Pinpoint the cell where the given text exists, returning its [X, Y] midpoint coordinate. 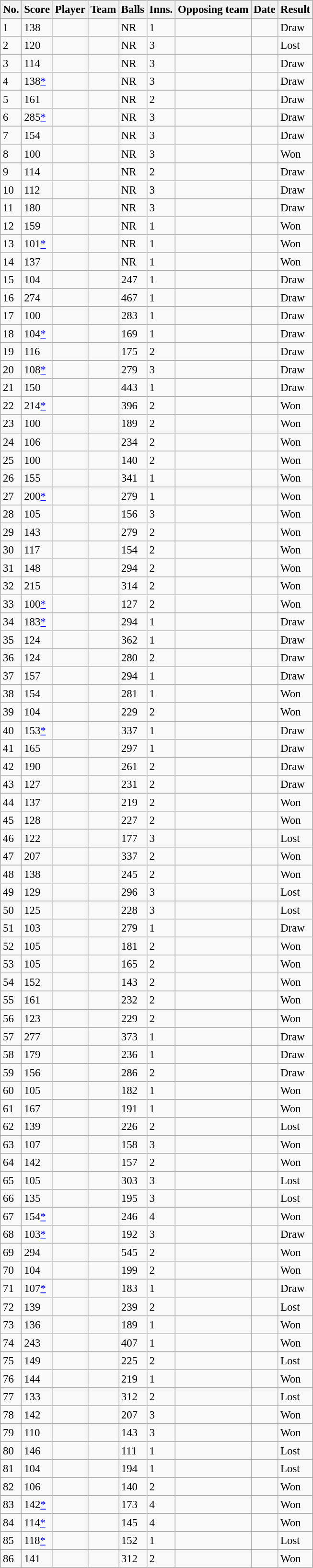
34 [11, 622]
71 [11, 1289]
Score [37, 10]
194 [133, 1469]
182 [133, 1091]
12 [11, 226]
62 [11, 1127]
5 [11, 100]
225 [133, 1360]
69 [11, 1253]
407 [133, 1343]
167 [37, 1108]
277 [37, 1037]
177 [133, 838]
73 [11, 1325]
183 [133, 1289]
Player [70, 10]
195 [133, 1199]
274 [37, 298]
297 [133, 748]
169 [133, 334]
39 [11, 712]
Inns. [161, 10]
77 [11, 1397]
70 [11, 1270]
86 [11, 1559]
29 [11, 532]
9 [11, 172]
16 [11, 298]
23 [11, 424]
31 [11, 568]
Team [103, 10]
11 [11, 208]
22 [11, 406]
146 [37, 1451]
246 [133, 1217]
192 [133, 1234]
122 [37, 838]
40 [11, 730]
6 [11, 117]
190 [37, 766]
314 [133, 586]
144 [37, 1379]
158 [133, 1144]
150 [37, 388]
226 [133, 1127]
47 [11, 856]
27 [11, 496]
80 [11, 1451]
215 [37, 586]
303 [133, 1181]
104* [37, 334]
247 [133, 280]
82 [11, 1487]
108* [37, 370]
173 [133, 1505]
14 [11, 262]
133 [37, 1397]
227 [133, 820]
141 [37, 1559]
76 [11, 1379]
83 [11, 1505]
84 [11, 1523]
296 [133, 892]
67 [11, 1217]
239 [133, 1307]
57 [11, 1037]
136 [37, 1325]
123 [37, 1018]
63 [11, 1144]
180 [37, 208]
68 [11, 1234]
Date [265, 10]
52 [11, 946]
58 [11, 1054]
64 [11, 1163]
128 [37, 820]
283 [133, 316]
Balls [133, 10]
75 [11, 1360]
118* [37, 1541]
61 [11, 1108]
107* [37, 1289]
15 [11, 280]
41 [11, 748]
175 [133, 352]
101* [37, 244]
228 [133, 911]
50 [11, 911]
26 [11, 478]
78 [11, 1415]
199 [133, 1270]
111 [133, 1451]
145 [133, 1523]
18 [11, 334]
7 [11, 136]
74 [11, 1343]
60 [11, 1091]
103* [37, 1234]
341 [133, 478]
10 [11, 190]
46 [11, 838]
135 [37, 1199]
38 [11, 694]
59 [11, 1072]
181 [133, 946]
120 [37, 46]
32 [11, 586]
443 [133, 388]
114* [37, 1523]
153* [37, 730]
138* [37, 81]
Opposing team [213, 10]
13 [11, 244]
245 [133, 874]
214* [37, 406]
191 [133, 1108]
19 [11, 352]
183* [37, 622]
55 [11, 1001]
155 [37, 478]
44 [11, 802]
8 [11, 154]
261 [133, 766]
129 [37, 892]
72 [11, 1307]
545 [133, 1253]
65 [11, 1181]
33 [11, 604]
24 [11, 442]
81 [11, 1469]
35 [11, 640]
232 [133, 1001]
43 [11, 784]
280 [133, 658]
281 [133, 694]
79 [11, 1433]
373 [133, 1037]
231 [133, 784]
17 [11, 316]
116 [37, 352]
54 [11, 982]
112 [37, 190]
28 [11, 514]
85 [11, 1541]
48 [11, 874]
107 [37, 1144]
66 [11, 1199]
234 [133, 442]
467 [133, 298]
159 [37, 226]
200* [37, 496]
20 [11, 370]
285* [37, 117]
49 [11, 892]
53 [11, 964]
154* [37, 1217]
179 [37, 1054]
Result [295, 10]
45 [11, 820]
51 [11, 928]
362 [133, 640]
25 [11, 460]
42 [11, 766]
No. [11, 10]
396 [133, 406]
103 [37, 928]
56 [11, 1018]
110 [37, 1433]
125 [37, 911]
148 [37, 568]
100* [37, 604]
236 [133, 1054]
117 [37, 550]
243 [37, 1343]
21 [11, 388]
149 [37, 1360]
142* [37, 1505]
30 [11, 550]
36 [11, 658]
37 [11, 676]
286 [133, 1072]
